Provide the [x, y] coordinate of the cell's center where the given text is located.  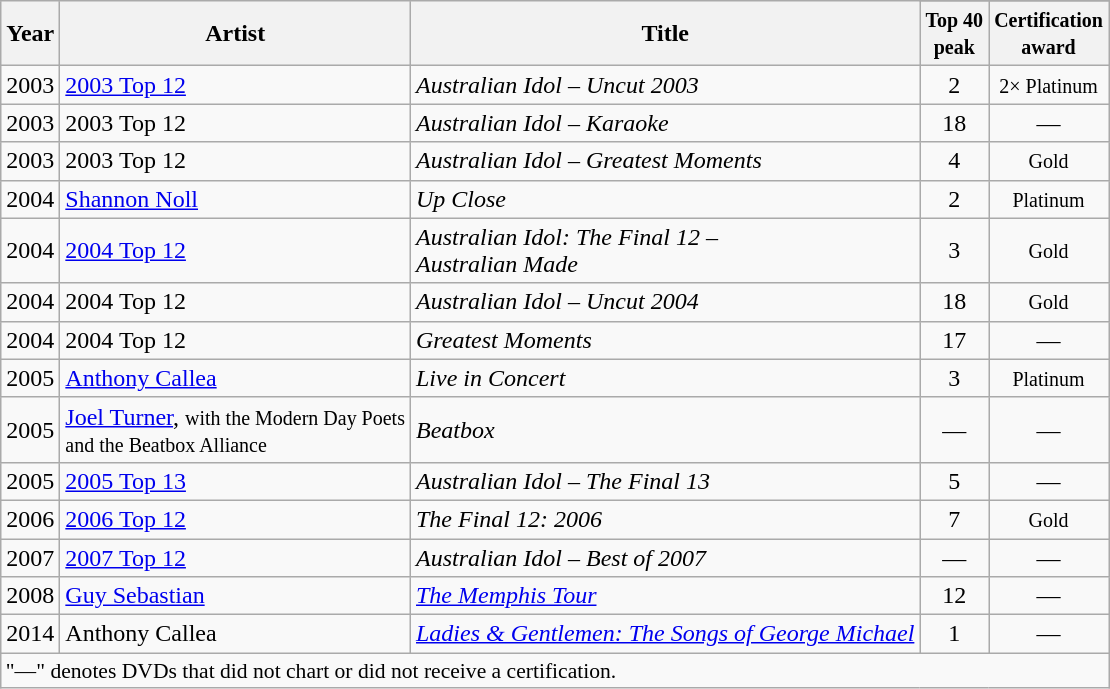
Australian Idol: The Final 12 – Australian Made [664, 250]
Shannon Noll [236, 199]
2007 [30, 557]
2008 [30, 596]
Australian Idol – The Final 13 [664, 481]
Up Close [664, 199]
Title [664, 34]
Top 40peak [954, 34]
17 [954, 340]
Australian Idol – Uncut 2003 [664, 85]
Beatbox [664, 430]
The Final 12: 2006 [664, 519]
2014 [30, 634]
Greatest Moments [664, 340]
Certificationaward [1049, 34]
2007 Top 12 [236, 557]
2× Platinum [1049, 85]
Live in Concert [664, 378]
The Memphis Tour [664, 596]
Australian Idol – Greatest Moments [664, 161]
7 [954, 519]
4 [954, 161]
Artist [236, 34]
Joel Turner, with the Modern Day Poetsand the Beatbox Alliance [236, 430]
12 [954, 596]
2006 Top 12 [236, 519]
5 [954, 481]
Australian Idol – Uncut 2004 [664, 302]
"—" denotes DVDs that did not chart or did not receive a certification. [555, 671]
Australian Idol – Best of 2007 [664, 557]
Year [30, 34]
Ladies & Gentlemen: The Songs of George Michael [664, 634]
Guy Sebastian [236, 596]
2005 Top 13 [236, 481]
1 [954, 634]
2006 [30, 519]
Australian Idol – Karaoke [664, 123]
